Locate the cell with the specified text and output its (X, Y) center coordinate. 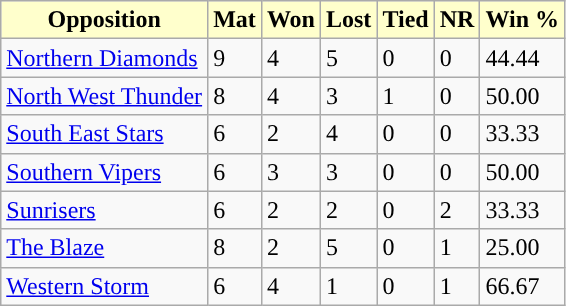
Western Storm (104, 286)
44.44 (522, 58)
Sunrisers (104, 210)
9 (235, 58)
Southern Vipers (104, 172)
Mat (235, 20)
66.67 (522, 286)
Opposition (104, 20)
Lost (348, 20)
Northern Diamonds (104, 58)
Won (290, 20)
South East Stars (104, 134)
The Blaze (104, 248)
Win % (522, 20)
Tied (406, 20)
25.00 (522, 248)
NR (457, 20)
North West Thunder (104, 96)
